Output the (X, Y) coordinate of the center of the cell containing the given text.  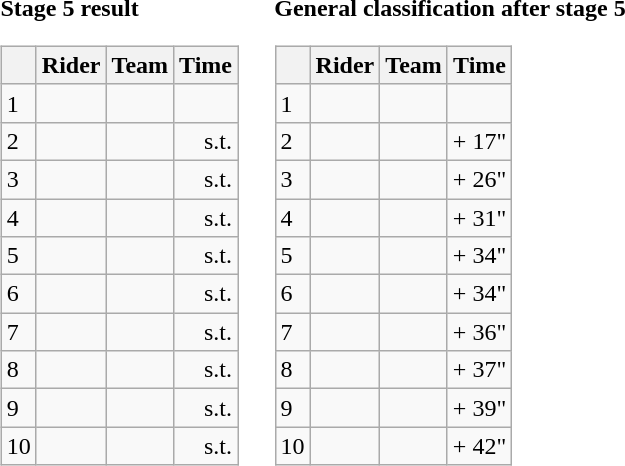
+ 39" (479, 408)
+ 37" (479, 370)
+ 26" (479, 179)
+ 36" (479, 332)
+ 31" (479, 217)
+ 42" (479, 446)
+ 17" (479, 141)
